Return the (X, Y) coordinate for the center point of the cell that contains the specified text.  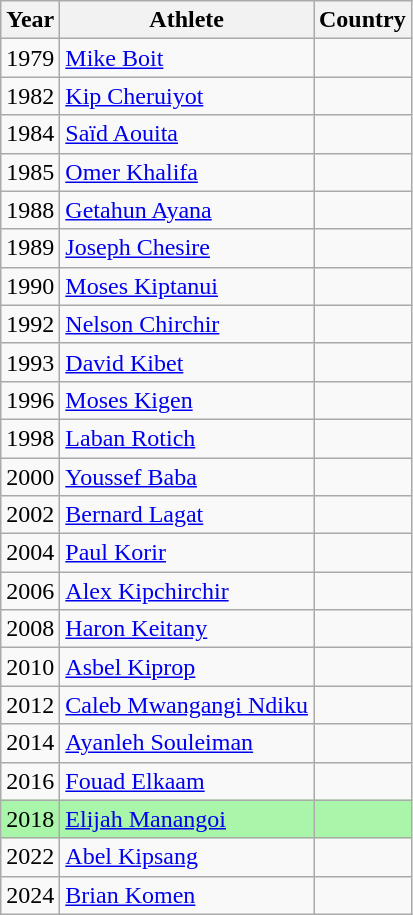
1988 (30, 210)
1979 (30, 58)
Year (30, 20)
2004 (30, 553)
1998 (30, 438)
2016 (30, 781)
1996 (30, 400)
Haron Keitany (187, 629)
Alex Kipchirchir (187, 591)
Getahun Ayana (187, 210)
Youssef Baba (187, 477)
1989 (30, 248)
David Kibet (187, 362)
1993 (30, 362)
Ayanleh Souleiman (187, 743)
Omer Khalifa (187, 172)
Asbel Kiprop (187, 667)
2014 (30, 743)
1992 (30, 324)
2010 (30, 667)
2008 (30, 629)
Paul Korir (187, 553)
Mike Boit (187, 58)
2024 (30, 895)
Fouad Elkaam (187, 781)
Moses Kigen (187, 400)
2000 (30, 477)
1985 (30, 172)
Nelson Chirchir (187, 324)
1990 (30, 286)
1984 (30, 134)
2022 (30, 857)
2018 (30, 819)
Athlete (187, 20)
Brian Komen (187, 895)
Moses Kiptanui (187, 286)
2002 (30, 515)
Caleb Mwangangi Ndiku (187, 705)
2006 (30, 591)
Bernard Lagat (187, 515)
Laban Rotich (187, 438)
Elijah Manangoi (187, 819)
Joseph Chesire (187, 248)
Country (363, 20)
Abel Kipsang (187, 857)
Saïd Aouita (187, 134)
Kip Cheruiyot (187, 96)
2012 (30, 705)
1982 (30, 96)
